Find where the given text appears and provide that cell's center as [X, Y] coordinate. 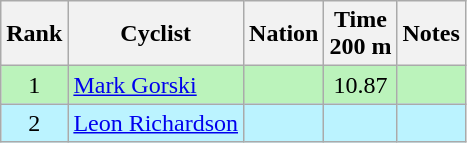
Leon Richardson [156, 123]
10.87 [360, 85]
1 [34, 85]
Mark Gorski [156, 85]
Rank [34, 34]
Cyclist [156, 34]
2 [34, 123]
Notes [431, 34]
Nation [284, 34]
Time200 m [360, 34]
